Pinpoint the cell where the given text exists, returning its (x, y) midpoint coordinate. 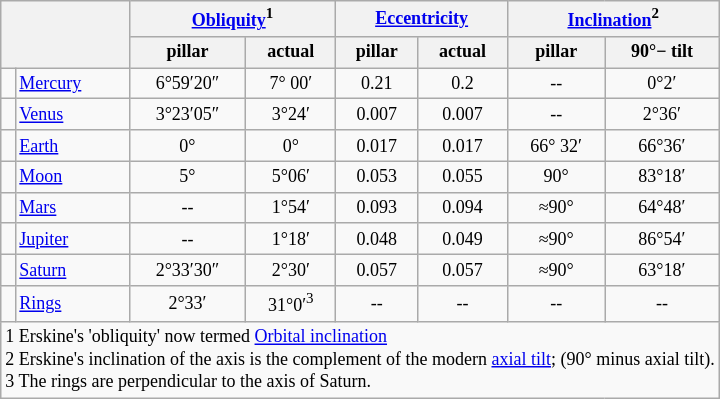
5°06′ (291, 176)
90°− tilt (662, 52)
0.2 (463, 84)
1°18′ (291, 238)
Venus (72, 114)
0°2′ (662, 84)
0.049 (463, 238)
0.094 (463, 208)
66°36′ (662, 146)
0.053 (377, 176)
Earth (72, 146)
86°54′ (662, 238)
0.21 (377, 84)
Obliquity1 (232, 19)
Moon (72, 176)
3°24′ (291, 114)
5° (188, 176)
6°59′20″ (188, 84)
2°33′30″ (188, 270)
2°33′ (188, 304)
2°36′ (662, 114)
0.048 (377, 238)
Inclination2 (613, 19)
3°23′05″ (188, 114)
0.093 (377, 208)
31°0′3 (291, 304)
7° 00′ (291, 84)
2°30′ (291, 270)
64°48′ (662, 208)
Rings (72, 304)
1°54′ (291, 208)
Mercury (72, 84)
Eccentricity (422, 19)
66° 32′ (556, 146)
90° (556, 176)
Jupiter (72, 238)
63°18′ (662, 270)
83°18′ (662, 176)
Mars (72, 208)
0.055 (463, 176)
Saturn (72, 270)
